Provide the [X, Y] coordinate of the cell's center where the given text is located.  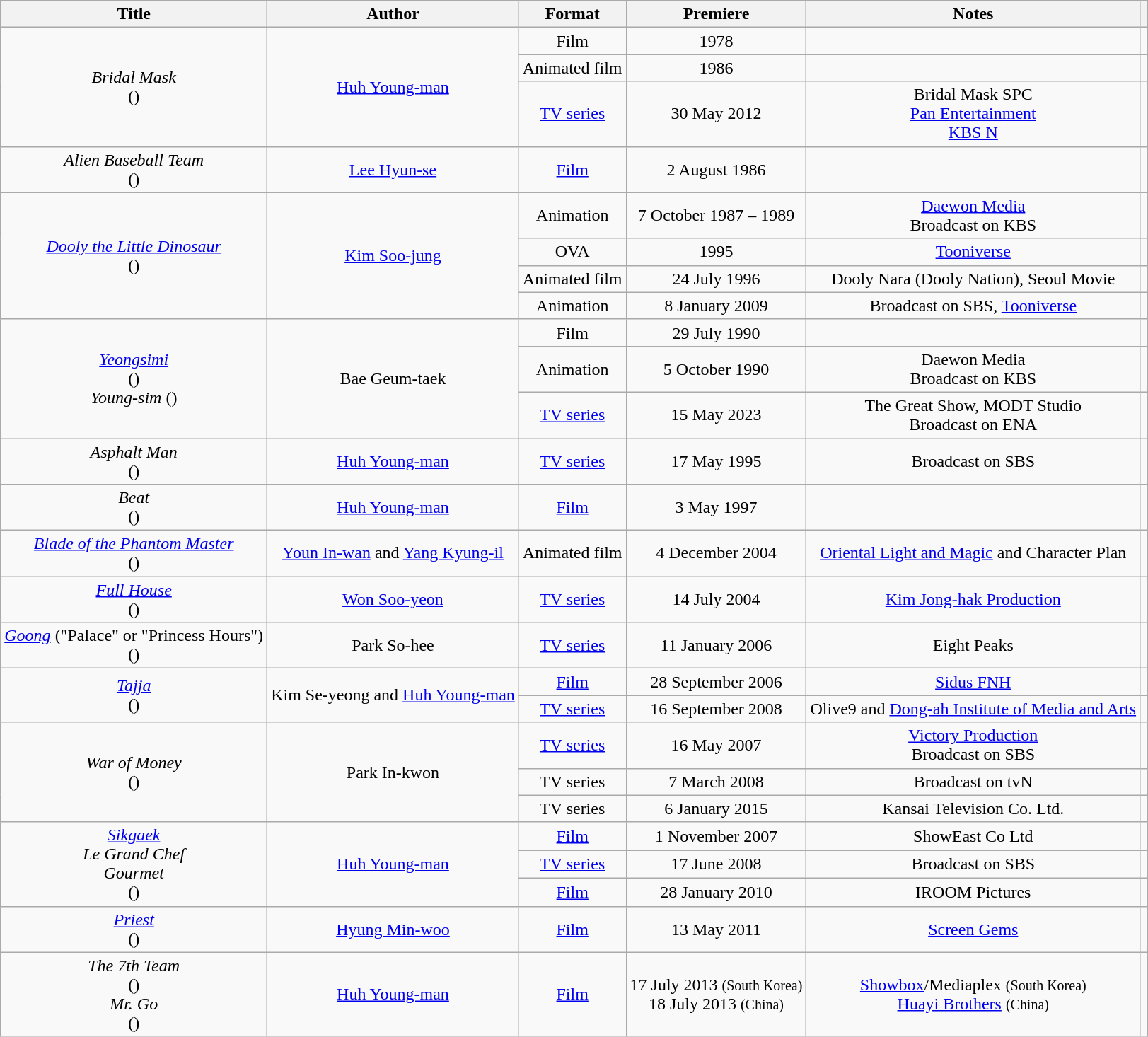
2 August 1986 [716, 170]
Screen Gems [973, 929]
Yeongsimi()Young-sim () [134, 378]
Won Soo-yeon [393, 600]
28 September 2006 [716, 682]
17 July 2013 (South Korea)18 July 2013 (China) [716, 995]
1995 [716, 252]
3 May 1997 [716, 508]
Priest() [134, 929]
Tooniverse [973, 252]
Beat() [134, 508]
Kim Jong-hak Production [973, 600]
OVA [572, 252]
Title [134, 14]
29 July 1990 [716, 332]
16 September 2008 [716, 709]
Eight Peaks [973, 645]
7 October 1987 – 1989 [716, 215]
The 7th Team()Mr. Go() [134, 995]
7 March 2008 [716, 782]
4 December 2004 [716, 553]
Full House() [134, 600]
30 May 2012 [716, 114]
The Great Show, MODT StudioBroadcast on ENA [973, 415]
1986 [716, 68]
Format [572, 14]
8 January 2009 [716, 306]
1978 [716, 41]
17 June 2008 [716, 864]
Broadcast on SBS, Tooniverse [973, 306]
Goong ("Palace" or "Princess Hours")() [134, 645]
Olive9 and Dong-ah Institute of Media and Arts [973, 709]
Kansai Television Co. Ltd. [973, 809]
Victory ProductionBroadcast on SBS [973, 746]
IROOM Pictures [973, 892]
War of Money() [134, 772]
16 May 2007 [716, 746]
6 January 2015 [716, 809]
Park So-hee [393, 645]
Kim Se-yeong and Huh Young-man [393, 695]
Bridal Mask() [134, 87]
Tajja() [134, 695]
15 May 2023 [716, 415]
Hyung Min-woo [393, 929]
Asphalt Man() [134, 461]
Sidus FNH [973, 682]
28 January 2010 [716, 892]
Bae Geum-taek [393, 378]
Blade of the Phantom Master() [134, 553]
Kim Soo-jung [393, 256]
ShowEast Co Ltd [973, 836]
Author [393, 14]
14 July 2004 [716, 600]
Park In-kwon [393, 772]
Oriental Light and Magic and Character Plan [973, 553]
Premiere [716, 14]
Notes [973, 14]
Dooly the Little Dinosaur() [134, 256]
Dooly Nara (Dooly Nation), Seoul Movie [973, 279]
13 May 2011 [716, 929]
Showbox/Mediaplex (South Korea)Huayi Brothers (China) [973, 995]
11 January 2006 [716, 645]
Lee Hyun-se [393, 170]
SikgaekLe Grand ChefGourmet() [134, 864]
Bridal Mask SPCPan EntertainmentKBS N [973, 114]
5 October 1990 [716, 369]
Youn In-wan and Yang Kyung-il [393, 553]
Alien Baseball Team() [134, 170]
Broadcast on tvN [973, 782]
17 May 1995 [716, 461]
24 July 1996 [716, 279]
1 November 2007 [716, 836]
